Locate the cell with the specified text and output its (X, Y) center coordinate. 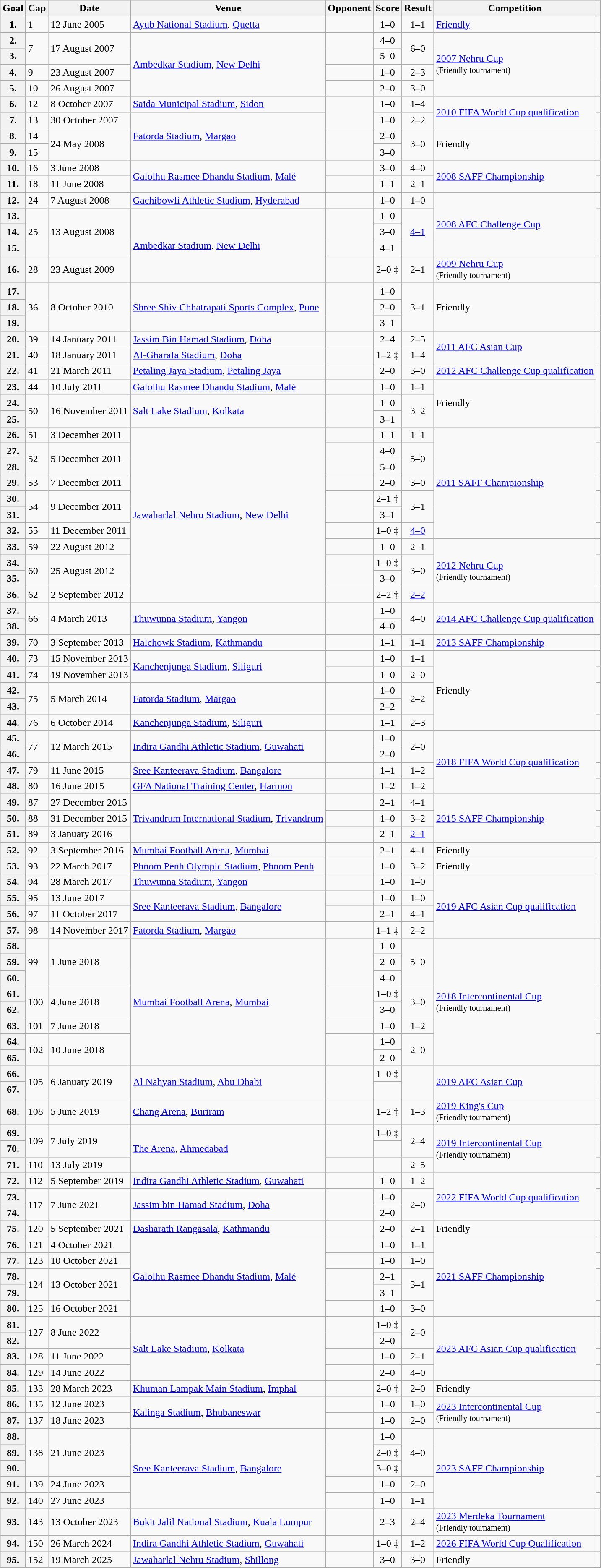
78. (13, 1277)
24 June 2023 (89, 1484)
19 March 2025 (89, 1560)
2022 FIFA World Cup qualification (515, 1197)
124 (37, 1285)
18 June 2023 (89, 1420)
34. (13, 563)
47. (13, 770)
112 (37, 1181)
2012 Nehru Cup(Friendly tournament) (515, 571)
14 January 2011 (89, 339)
87 (37, 802)
Jawaharlal Nehru Stadium, New Delhi (228, 514)
69. (13, 1133)
84. (13, 1372)
2019 Intercontinental Cup(Friendly tournament) (515, 1149)
GFA National Training Center, Harmon (228, 786)
Petaling Jaya Stadium, Petaling Jaya (228, 371)
39. (13, 642)
73 (37, 658)
The Arena, Ahmedabad (228, 1149)
6–0 (418, 48)
89. (13, 1452)
22 August 2012 (89, 547)
86. (13, 1404)
7 June 2021 (89, 1205)
52 (37, 459)
Goal (13, 8)
31 December 2015 (89, 818)
41 (37, 371)
25 August 2012 (89, 571)
2021 SAFF Championship (515, 1277)
2018 FIFA World Cup qualification (515, 762)
99 (37, 962)
74 (37, 674)
21. (13, 355)
55. (13, 898)
Score (388, 8)
22 March 2017 (89, 866)
1 June 2018 (89, 962)
Kalinga Stadium, Bhubaneswar (228, 1412)
2011 SAFF Championship (515, 483)
66. (13, 1074)
5 June 2019 (89, 1111)
Chang Arena, Buriram (228, 1111)
14 (37, 136)
Result (418, 8)
137 (37, 1420)
16 November 2011 (89, 411)
44 (37, 387)
54. (13, 882)
49. (13, 802)
73. (13, 1197)
13 August 2008 (89, 232)
94. (13, 1544)
7. (13, 120)
3 September 2013 (89, 642)
2007 Nehru Cup(Friendly tournament) (515, 64)
45. (13, 738)
25. (13, 419)
4 March 2013 (89, 618)
2019 King's Cup(Friendly tournament) (515, 1111)
11 June 2008 (89, 184)
79 (37, 770)
53 (37, 483)
127 (37, 1333)
Al Nahyan Stadium, Abu Dhabi (228, 1082)
24 May 2008 (89, 144)
2019 AFC Asian Cup qualification (515, 906)
12. (13, 200)
6 October 2014 (89, 722)
3 January 2016 (89, 834)
26 August 2007 (89, 88)
4. (13, 72)
Dasharath Rangasala, Kathmandu (228, 1229)
54 (37, 507)
26 March 2024 (89, 1544)
19. (13, 323)
Opponent (349, 8)
135 (37, 1404)
30 October 2007 (89, 120)
1. (13, 24)
40 (37, 355)
59. (13, 962)
9. (13, 152)
16 June 2015 (89, 786)
92. (13, 1500)
38. (13, 626)
Gachibowli Athletic Stadium, Hyderabad (228, 200)
36 (37, 307)
82. (13, 1341)
2–1 ‡ (388, 499)
25 (37, 232)
50. (13, 818)
5 September 2019 (89, 1181)
62. (13, 1010)
5 September 2021 (89, 1229)
36. (13, 595)
24. (13, 403)
8. (13, 136)
27. (13, 451)
105 (37, 1082)
2023 SAFF Championship (515, 1468)
2023 Intercontinental Cup(Friendly tournament) (515, 1412)
98 (37, 930)
15. (13, 248)
8 June 2022 (89, 1333)
138 (37, 1452)
62 (37, 595)
13 October 2023 (89, 1522)
Date (89, 8)
75. (13, 1229)
65. (13, 1058)
17. (13, 291)
23. (13, 387)
27 December 2015 (89, 802)
79. (13, 1293)
18 (37, 184)
1 (37, 24)
26. (13, 435)
Jassim Bin Hamad Stadium, Doha (228, 339)
14 November 2017 (89, 930)
15 November 2013 (89, 658)
3 June 2008 (89, 168)
139 (37, 1484)
28. (13, 467)
70. (13, 1149)
94 (37, 882)
88 (37, 818)
13 July 2019 (89, 1165)
101 (37, 1026)
Trivandrum International Stadium, Trivandrum (228, 818)
2–2 ‡ (388, 595)
23 August 2009 (89, 269)
10 October 2021 (89, 1261)
11 June 2015 (89, 770)
66 (37, 618)
7 December 2011 (89, 483)
28 (37, 269)
77. (13, 1261)
2008 AFC Challenge Cup (515, 224)
Venue (228, 8)
152 (37, 1560)
102 (37, 1050)
83. (13, 1357)
Al-Gharafa Stadium, Doha (228, 355)
95. (13, 1560)
121 (37, 1245)
9 (37, 72)
92 (37, 850)
7 July 2019 (89, 1141)
76 (37, 722)
6 January 2019 (89, 1082)
90. (13, 1468)
2011 AFC Asian Cup (515, 347)
74. (13, 1213)
11 December 2011 (89, 531)
10. (13, 168)
2012 AFC Challenge Cup qualification (515, 371)
15 (37, 152)
41. (13, 674)
11 June 2022 (89, 1357)
68. (13, 1111)
27 June 2023 (89, 1500)
11 October 2017 (89, 914)
88. (13, 1436)
5. (13, 88)
2. (13, 40)
18. (13, 307)
Jassim bin Hamad Stadium, Doha (228, 1205)
128 (37, 1357)
2023 AFC Asian Cup qualification (515, 1349)
Ayub National Stadium, Quetta (228, 24)
29. (13, 483)
95 (37, 898)
123 (37, 1261)
12 June 2005 (89, 24)
39 (37, 339)
133 (37, 1388)
9 December 2011 (89, 507)
120 (37, 1229)
67. (13, 1090)
89 (37, 834)
60 (37, 571)
76. (13, 1245)
13 October 2021 (89, 1285)
19 November 2013 (89, 674)
12 (37, 104)
12 June 2023 (89, 1404)
125 (37, 1309)
42. (13, 690)
2013 SAFF Championship (515, 642)
50 (37, 411)
3 December 2011 (89, 435)
16. (13, 269)
71. (13, 1165)
Saida Municipal Stadium, Sidon (228, 104)
57. (13, 930)
59 (37, 547)
2018 Intercontinental Cup(Friendly tournament) (515, 1002)
6. (13, 104)
10 (37, 88)
58. (13, 946)
40. (13, 658)
24 (37, 200)
33. (13, 547)
28 March 2017 (89, 882)
64. (13, 1042)
Phnom Penh Olympic Stadium, Phnom Penh (228, 866)
31. (13, 515)
43. (13, 706)
Jawaharlal Nehru Stadium, Shillong (228, 1560)
Khuman Lampak Main Stadium, Imphal (228, 1388)
2026 FIFA World Cup Qualification (515, 1544)
77 (37, 746)
35. (13, 579)
2014 AFC Challenge Cup qualification (515, 618)
52. (13, 850)
80 (37, 786)
22. (13, 371)
60. (13, 978)
10 July 2011 (89, 387)
2 September 2012 (89, 595)
18 January 2011 (89, 355)
109 (37, 1141)
53. (13, 866)
91. (13, 1484)
75 (37, 698)
12 March 2015 (89, 746)
80. (13, 1309)
2009 Nehru Cup(Friendly tournament) (515, 269)
16 October 2021 (89, 1309)
55 (37, 531)
2023 Merdeka Tournament(Friendly tournament) (515, 1522)
100 (37, 1002)
46. (13, 754)
7 June 2018 (89, 1026)
51 (37, 435)
2015 SAFF Championship (515, 818)
3. (13, 56)
23 August 2007 (89, 72)
129 (37, 1372)
8 October 2007 (89, 104)
30. (13, 499)
63. (13, 1026)
140 (37, 1500)
4 October 2021 (89, 1245)
150 (37, 1544)
28 March 2023 (89, 1388)
21 June 2023 (89, 1452)
44. (13, 722)
87. (13, 1420)
110 (37, 1165)
143 (37, 1522)
85. (13, 1388)
2008 SAFF Championship (515, 176)
48. (13, 786)
11. (13, 184)
21 March 2011 (89, 371)
20. (13, 339)
14 June 2022 (89, 1372)
8 October 2010 (89, 307)
2010 FIFA World Cup qualification (515, 112)
70 (37, 642)
117 (37, 1205)
2019 AFC Asian Cup (515, 1082)
81. (13, 1325)
93 (37, 866)
13 June 2017 (89, 898)
51. (13, 834)
97 (37, 914)
3–0 ‡ (388, 1468)
37. (13, 611)
7 (37, 48)
4 June 2018 (89, 1002)
61. (13, 994)
17 August 2007 (89, 48)
14. (13, 232)
1–1 ‡ (388, 930)
1–3 (418, 1111)
93. (13, 1522)
108 (37, 1111)
32. (13, 531)
Halchowk Stadium, Kathmandu (228, 642)
72. (13, 1181)
3 September 2016 (89, 850)
Competition (515, 8)
13 (37, 120)
7 August 2008 (89, 200)
5 March 2014 (89, 698)
16 (37, 168)
56. (13, 914)
Bukit Jalil National Stadium, Kuala Lumpur (228, 1522)
Cap (37, 8)
Shree Shiv Chhatrapati Sports Complex, Pune (228, 307)
5 December 2011 (89, 459)
10 June 2018 (89, 1050)
13. (13, 216)
